Provide the (x, y) coordinate of the cell's center where the given text is located.  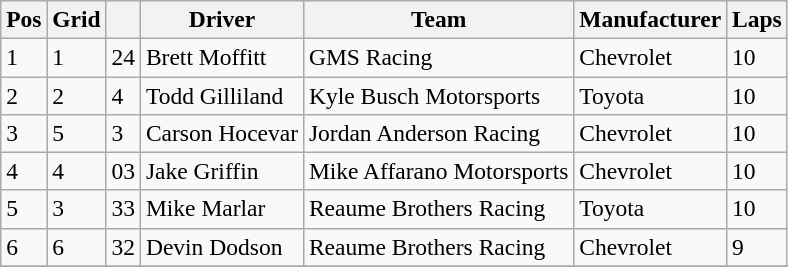
Laps (758, 19)
Mike Affarano Motorsports (438, 171)
03 (123, 171)
Kyle Busch Motorsports (438, 95)
Jordan Anderson Racing (438, 133)
Jake Griffin (222, 171)
33 (123, 209)
Grid (76, 19)
Pos (24, 19)
9 (758, 247)
Driver (222, 19)
Manufacturer (650, 19)
Devin Dodson (222, 247)
32 (123, 247)
Carson Hocevar (222, 133)
GMS Racing (438, 57)
24 (123, 57)
Todd Gilliland (222, 95)
Brett Moffitt (222, 57)
Mike Marlar (222, 209)
Team (438, 19)
